Scan for the cell matching the given text and deliver its [X, Y] coordinate at center. 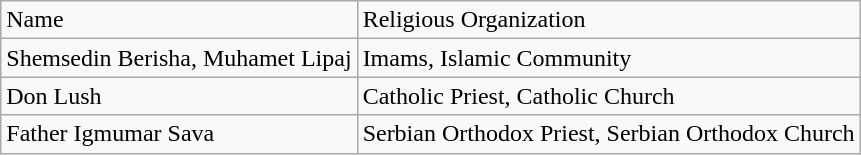
Don Lush [179, 96]
Catholic Priest, Catholic Church [608, 96]
Religious Organization [608, 20]
Imams, Islamic Community [608, 58]
Shemsedin Berisha, Muhamet Lipaj [179, 58]
Name [179, 20]
Serbian Orthodox Priest, Serbian Orthodox Church [608, 134]
Father Igmumar Sava [179, 134]
